Output the [X, Y] coordinate of the center of the cell containing the given text.  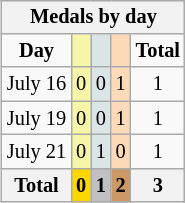
Medals by day [94, 17]
2 [121, 185]
Day [36, 51]
July 21 [36, 152]
July 16 [36, 84]
July 19 [36, 118]
3 [158, 185]
